Pinpoint the cell where the given text exists, returning its (X, Y) midpoint coordinate. 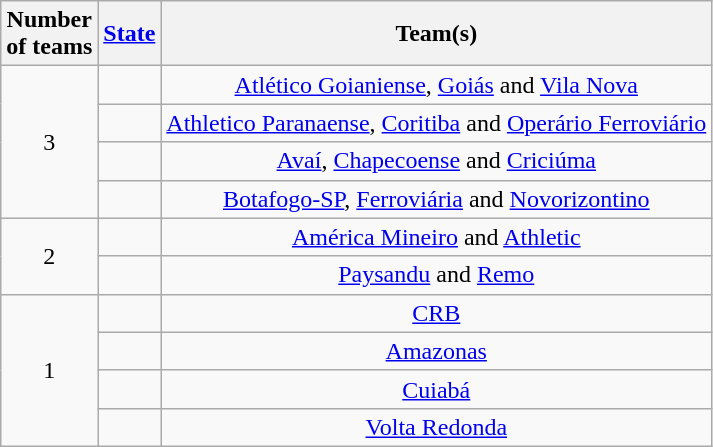
América Mineiro and Athletic (436, 237)
State (130, 34)
Numberof teams (50, 34)
Atlético Goianiense, Goiás and Vila Nova (436, 85)
Volta Redonda (436, 427)
Amazonas (436, 351)
Paysandu and Remo (436, 275)
3 (50, 142)
CRB (436, 313)
Team(s) (436, 34)
2 (50, 256)
Botafogo-SP, Ferroviária and Novorizontino (436, 199)
Athletico Paranaense, Coritiba and Operário Ferroviário (436, 123)
1 (50, 370)
Cuiabá (436, 389)
Avaí, Chapecoense and Criciúma (436, 161)
